Locate the cell with the specified text and output its [x, y] center coordinate. 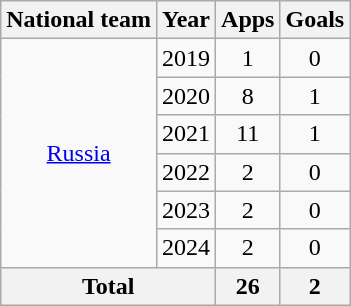
11 [248, 134]
8 [248, 96]
26 [248, 286]
Year [186, 20]
Russia [79, 153]
Goals [315, 20]
2021 [186, 134]
National team [79, 20]
2020 [186, 96]
2024 [186, 248]
2023 [186, 210]
Total [108, 286]
2019 [186, 58]
2022 [186, 172]
Apps [248, 20]
